Locate the cell with the specified text and output its [x, y] center coordinate. 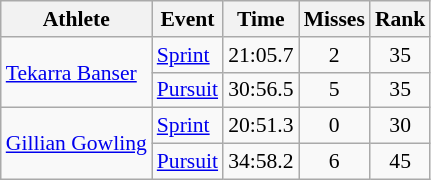
Time [260, 19]
5 [334, 90]
0 [334, 126]
34:58.2 [260, 162]
6 [334, 162]
45 [400, 162]
Event [188, 19]
Rank [400, 19]
2 [334, 55]
Gillian Gowling [76, 144]
Misses [334, 19]
30:56.5 [260, 90]
Athlete [76, 19]
21:05.7 [260, 55]
30 [400, 126]
Tekarra Banser [76, 72]
20:51.3 [260, 126]
